Identify which cell holds the provided text, then report its (X, Y) central coordinate. 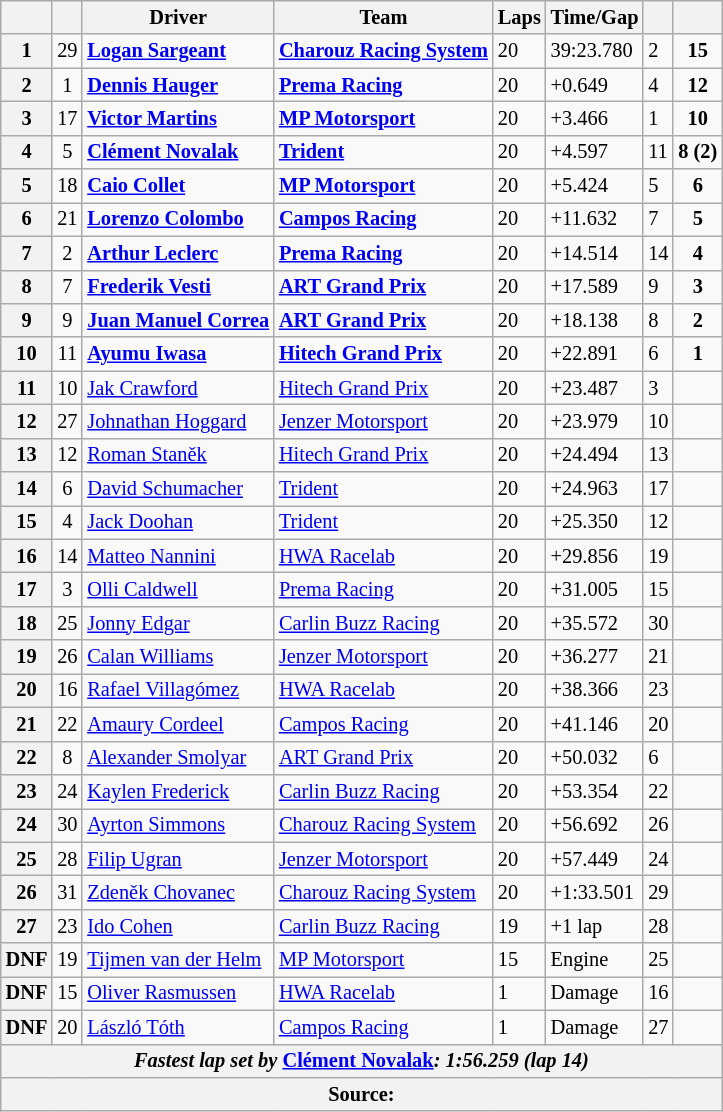
+1:33.501 (595, 892)
Calan Williams (178, 657)
Source: (362, 1094)
+53.354 (595, 791)
+0.649 (595, 85)
+57.449 (595, 859)
Oliver Rasmussen (178, 993)
László Tóth (178, 1027)
8 (2) (698, 152)
Jonny Edgar (178, 623)
+22.891 (595, 354)
+25.350 (595, 522)
+3.466 (595, 118)
Ayumu Iwasa (178, 354)
+38.366 (595, 690)
Johnathan Hoggard (178, 421)
Clément Novalak (178, 152)
+41.146 (595, 724)
Dennis Hauger (178, 85)
Alexander Smolyar (178, 758)
+36.277 (595, 657)
+4.597 (595, 152)
Rafael Villagómez (178, 690)
Tijmen van der Helm (178, 960)
+31.005 (595, 589)
+18.138 (595, 320)
+50.032 (595, 758)
+17.589 (595, 287)
Juan Manuel Correa (178, 320)
Zdeněk Chovanec (178, 892)
Arthur Leclerc (178, 253)
Laps (520, 17)
+23.487 (595, 388)
+56.692 (595, 825)
Ayrton Simmons (178, 825)
Victor Martins (178, 118)
Frederik Vesti (178, 287)
Fastest lap set by Clément Novalak: 1:56.259 (lap 14) (362, 1061)
Caio Collet (178, 186)
+14.514 (595, 253)
Team (384, 17)
Filip Ugran (178, 859)
Jak Crawford (178, 388)
Amaury Cordeel (178, 724)
Ido Cohen (178, 926)
+24.494 (595, 455)
Logan Sargeant (178, 51)
Roman Staněk (178, 455)
31 (67, 892)
Jack Doohan (178, 522)
Kaylen Frederick (178, 791)
+24.963 (595, 489)
David Schumacher (178, 489)
Driver (178, 17)
+5.424 (595, 186)
+23.979 (595, 421)
Matteo Nannini (178, 556)
Lorenzo Colombo (178, 219)
+35.572 (595, 623)
Olli Caldwell (178, 589)
+29.856 (595, 556)
+11.632 (595, 219)
39:23.780 (595, 51)
Time/Gap (595, 17)
Engine (595, 960)
+1 lap (595, 926)
